For the text-containing cell, return its midpoint in [X, Y] coordinate format. 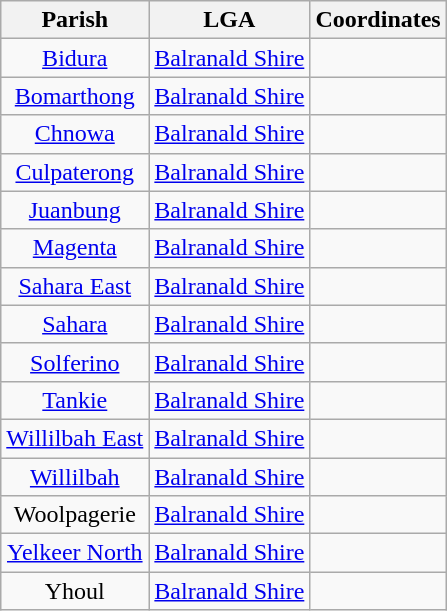
LGA [230, 20]
Sahara [75, 324]
Chnowa [75, 134]
Bomarthong [75, 96]
Yhoul [75, 591]
Juanbung [75, 210]
Willilbah East [75, 438]
Sahara East [75, 286]
Parish [75, 20]
Magenta [75, 248]
Coordinates [378, 20]
Solferino [75, 362]
Bidura [75, 58]
Yelkeer North [75, 553]
Tankie [75, 400]
Woolpagerie [75, 515]
Willilbah [75, 477]
Culpaterong [75, 172]
